Locate the cell with the specified text and output its (X, Y) center coordinate. 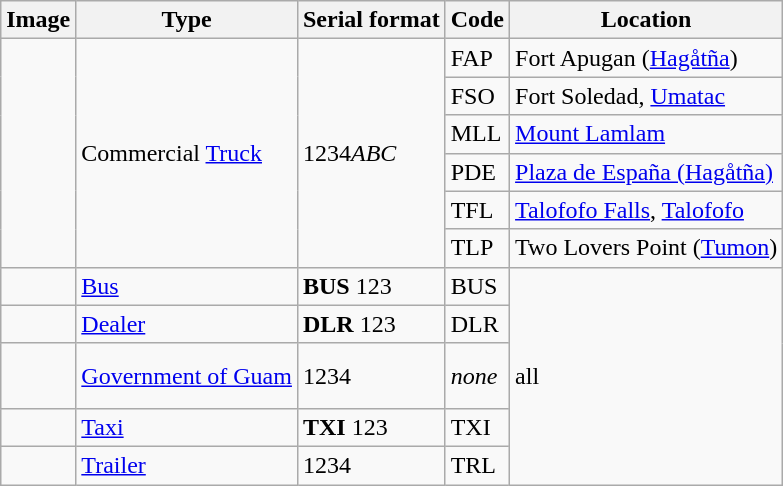
Commercial Truck (187, 153)
Location (646, 20)
Talofofo Falls, Talofofo (646, 210)
MLL (477, 134)
BUS 123 (371, 286)
DLR 123 (371, 324)
Mount Lamlam (646, 134)
Government of Guam (187, 376)
FAP (477, 58)
none (477, 376)
Two Lovers Point (Tumon) (646, 248)
Taxi (187, 427)
Bus (187, 286)
TLP (477, 248)
FSO (477, 96)
Fort Soledad, Umatac (646, 96)
Code (477, 20)
all (646, 376)
Plaza de España (Hagåtña) (646, 172)
Serial format (371, 20)
Trailer (187, 465)
TRL (477, 465)
Image (38, 20)
Type (187, 20)
DLR (477, 324)
TXI 123 (371, 427)
BUS (477, 286)
TFL (477, 210)
Fort Apugan (Hagåtña) (646, 58)
PDE (477, 172)
Dealer (187, 324)
TXI (477, 427)
1234ABC (371, 153)
